Find where the given text appears and provide that cell's center as [x, y] coordinate. 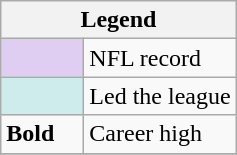
Bold [42, 134]
NFL record [160, 58]
Career high [160, 134]
Led the league [160, 96]
Legend [118, 20]
